Find where the given text appears and provide that cell's center as (X, Y) coordinate. 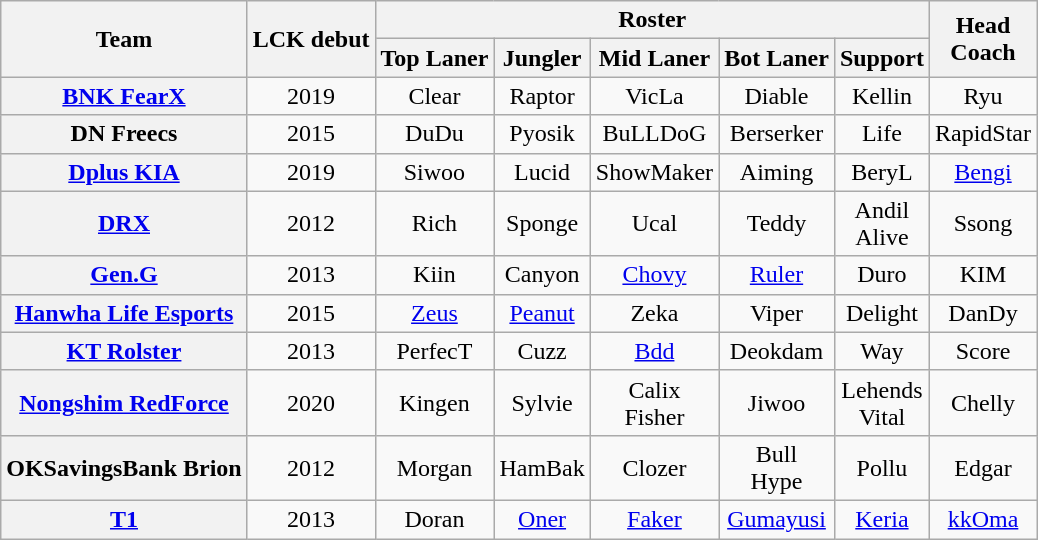
Canyon (542, 275)
PerfecT (434, 351)
BNK FearX (124, 96)
Clear (434, 96)
Clozer (654, 468)
Teddy (777, 224)
Gen.G (124, 275)
Chelly (982, 402)
Pyosik (542, 134)
Ruler (777, 275)
Lucid (542, 172)
BeryL (882, 172)
Raptor (542, 96)
Ssong (982, 224)
Edgar (982, 468)
Support (882, 58)
HamBak (542, 468)
Chovy (654, 275)
Viper (777, 313)
CalixFisher (654, 402)
2020 (311, 402)
Life (882, 134)
Doran (434, 519)
Score (982, 351)
KT Rolster (124, 351)
Siwoo (434, 172)
Zeus (434, 313)
Berserker (777, 134)
Jungler (542, 58)
Bengi (982, 172)
DRX (124, 224)
OKSavingsBank Brion (124, 468)
VicLa (654, 96)
Kiin (434, 275)
Peanut (542, 313)
Kellin (882, 96)
Jiwoo (777, 402)
Ucal (654, 224)
Kingen (434, 402)
LehendsVital (882, 402)
Delight (882, 313)
Hanwha Life Esports (124, 313)
Sylvie (542, 402)
Nongshim RedForce (124, 402)
KIM (982, 275)
Pollu (882, 468)
BullHype (777, 468)
DanDy (982, 313)
Deokdam (777, 351)
Aiming (777, 172)
Mid Laner (654, 58)
ShowMaker (654, 172)
Roster (652, 20)
Zeka (654, 313)
Way (882, 351)
Keria (882, 519)
Faker (654, 519)
HeadCoach (982, 39)
RapidStar (982, 134)
Team (124, 39)
LCK debut (311, 39)
Cuzz (542, 351)
Ryu (982, 96)
Bdd (654, 351)
Top Laner (434, 58)
Gumayusi (777, 519)
kkOma (982, 519)
Bot Laner (777, 58)
DuDu (434, 134)
Diable (777, 96)
Rich (434, 224)
Sponge (542, 224)
AndilAlive (882, 224)
T1 (124, 519)
Morgan (434, 468)
Oner (542, 519)
DN Freecs (124, 134)
BuLLDoG (654, 134)
Duro (882, 275)
Dplus KIA (124, 172)
